Detect which cell encompasses the target text, then output its [X, Y] center coordinate. 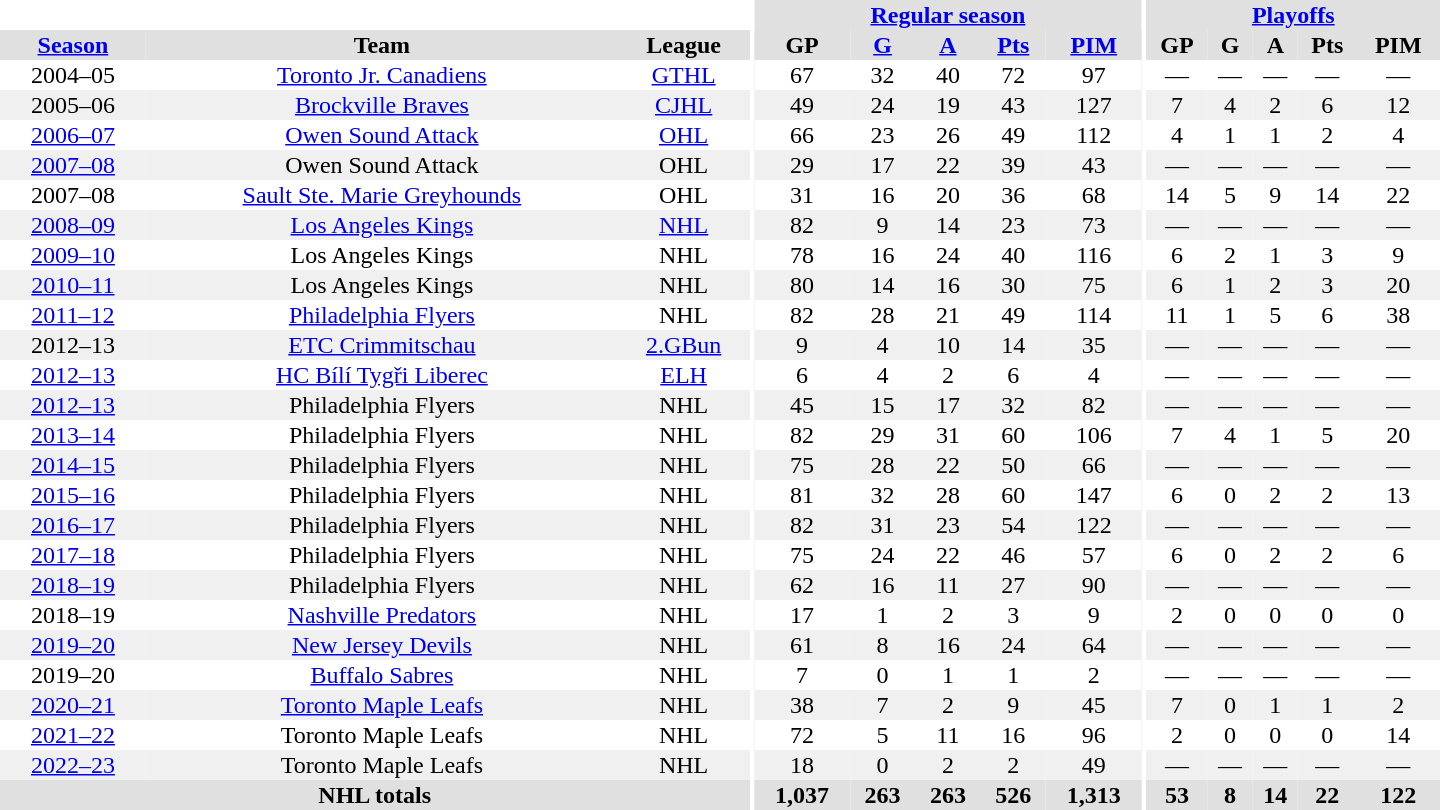
78 [802, 255]
2009–10 [73, 255]
ETC Crimmitschau [382, 345]
46 [1014, 555]
Toronto Jr. Canadiens [382, 75]
73 [1094, 225]
81 [802, 495]
2006–07 [73, 135]
26 [948, 135]
NHL totals [374, 795]
New Jersey Devils [382, 645]
Nashville Predators [382, 615]
HC Bílí Tygři Liberec [382, 375]
54 [1014, 525]
2017–18 [73, 555]
League [684, 45]
Playoffs [1294, 15]
62 [802, 585]
2020–21 [73, 705]
2010–11 [73, 285]
10 [948, 345]
39 [1014, 165]
526 [1014, 795]
114 [1094, 315]
30 [1014, 285]
2022–23 [73, 765]
2011–12 [73, 315]
2.GBun [684, 345]
1,313 [1094, 795]
90 [1094, 585]
27 [1014, 585]
61 [802, 645]
2004–05 [73, 75]
57 [1094, 555]
67 [802, 75]
2005–06 [73, 105]
2008–09 [73, 225]
2021–22 [73, 735]
35 [1094, 345]
Sault Ste. Marie Greyhounds [382, 195]
Team [382, 45]
2016–17 [73, 525]
2014–15 [73, 465]
13 [1398, 495]
68 [1094, 195]
2013–14 [73, 435]
CJHL [684, 105]
15 [882, 405]
12 [1398, 105]
64 [1094, 645]
53 [1178, 795]
19 [948, 105]
ELH [684, 375]
2015–16 [73, 495]
127 [1094, 105]
147 [1094, 495]
36 [1014, 195]
Buffalo Sabres [382, 675]
97 [1094, 75]
18 [802, 765]
Brockville Braves [382, 105]
112 [1094, 135]
Season [73, 45]
1,037 [802, 795]
80 [802, 285]
116 [1094, 255]
96 [1094, 735]
GTHL [684, 75]
21 [948, 315]
50 [1014, 465]
106 [1094, 435]
Regular season [948, 15]
